Extract the (X, Y) coordinate from the center of the cell holding the provided text.  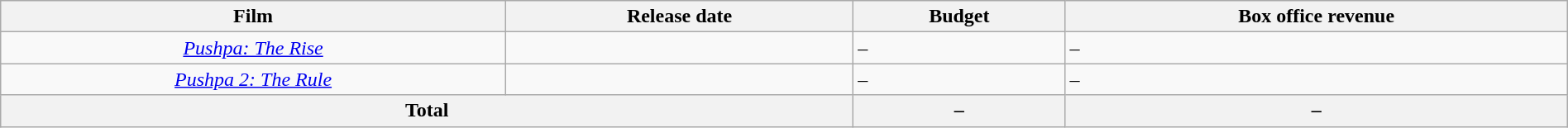
Release date (679, 17)
Total (427, 111)
Budget (959, 17)
Pushpa 2: The Rule (253, 79)
Box office revenue (1317, 17)
Film (253, 17)
Pushpa: The Rise (253, 48)
